Provide the (X, Y) coordinate of the cell's center where the given text is located.  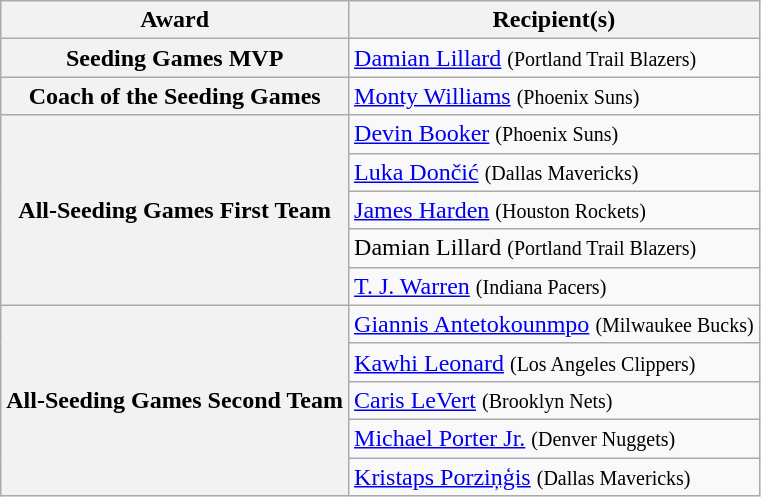
Award (175, 20)
All-Seeding Games Second Team (175, 400)
Giannis Antetokounmpo (Milwaukee Bucks) (554, 324)
Kristaps Porziņģis (Dallas Mavericks) (554, 477)
Caris LeVert (Brooklyn Nets) (554, 400)
Monty Williams (Phoenix Suns) (554, 96)
Kawhi Leonard (Los Angeles Clippers) (554, 362)
Devin Booker (Phoenix Suns) (554, 134)
Michael Porter Jr. (Denver Nuggets) (554, 438)
T. J. Warren (Indiana Pacers) (554, 286)
All-Seeding Games First Team (175, 210)
Recipient(s) (554, 20)
Coach of the Seeding Games (175, 96)
Luka Dončić (Dallas Mavericks) (554, 172)
Seeding Games MVP (175, 58)
James Harden (Houston Rockets) (554, 210)
